From the cell containing the given text, extract its center point as (X, Y) coordinate. 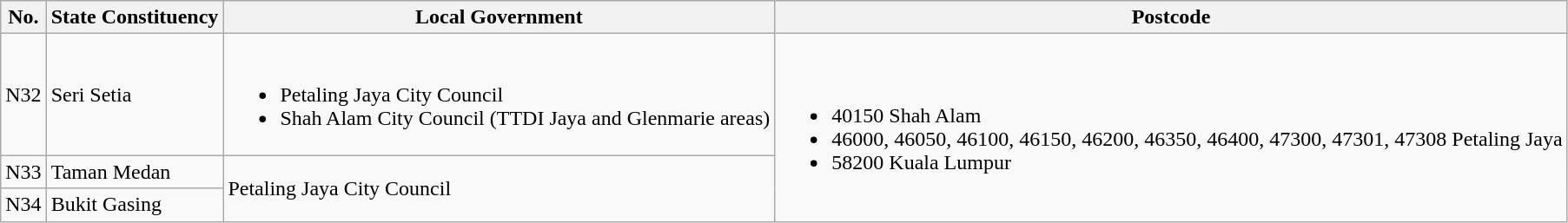
40150 Shah Alam46000, 46050, 46100, 46150, 46200, 46350, 46400, 47300, 47301, 47308 Petaling Jaya58200 Kuala Lumpur (1171, 128)
N33 (23, 172)
State Constituency (135, 17)
Bukit Gasing (135, 205)
Petaling Jaya City CouncilShah Alam City Council (TTDI Jaya and Glenmarie areas) (499, 95)
Postcode (1171, 17)
Seri Setia (135, 95)
Local Government (499, 17)
Petaling Jaya City Council (499, 188)
N34 (23, 205)
Taman Medan (135, 172)
N32 (23, 95)
No. (23, 17)
